Find where the given text appears and provide that cell's center as (X, Y) coordinate. 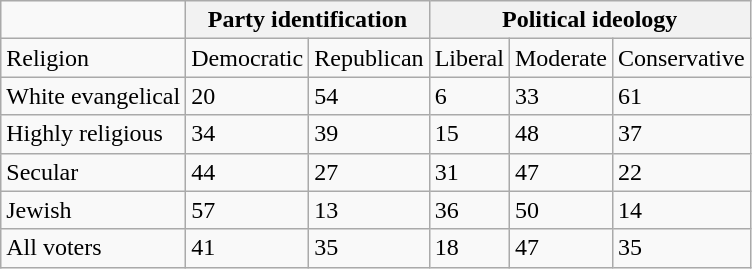
41 (248, 248)
Secular (94, 172)
Republican (369, 58)
31 (469, 172)
Party identification (308, 20)
50 (560, 210)
54 (369, 96)
Democratic (248, 58)
All voters (94, 248)
39 (369, 134)
14 (681, 210)
18 (469, 248)
White evangelical (94, 96)
Political ideology (590, 20)
44 (248, 172)
6 (469, 96)
27 (369, 172)
61 (681, 96)
Highly religious (94, 134)
13 (369, 210)
20 (248, 96)
22 (681, 172)
Religion (94, 58)
48 (560, 134)
15 (469, 134)
33 (560, 96)
Liberal (469, 58)
37 (681, 134)
57 (248, 210)
36 (469, 210)
Jewish (94, 210)
Conservative (681, 58)
Moderate (560, 58)
34 (248, 134)
